Capture the cell that displays the provided text and extract its [X, Y] central coordinate. 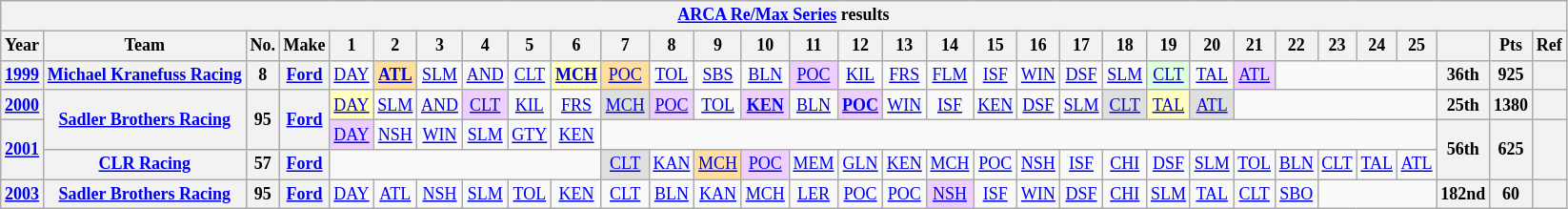
13 [904, 46]
3 [440, 46]
SBS [718, 74]
36th [1463, 74]
11 [814, 46]
182nd [1463, 195]
FLM [950, 74]
2 [395, 46]
1999 [23, 74]
22 [1296, 46]
2000 [23, 105]
4 [485, 46]
9 [718, 46]
625 [1511, 149]
56th [1463, 149]
2001 [23, 149]
925 [1511, 74]
60 [1511, 195]
12 [861, 46]
Pts [1511, 46]
No. [263, 46]
CLR Racing [145, 164]
21 [1254, 46]
16 [1038, 46]
2003 [23, 195]
1380 [1511, 105]
24 [1377, 46]
Make [305, 46]
Ref [1549, 46]
57 [263, 164]
ARCA Re/Max Series results [783, 15]
17 [1081, 46]
20 [1212, 46]
GTY [530, 134]
6 [577, 46]
LER [814, 195]
15 [995, 46]
14 [950, 46]
MEM [814, 164]
10 [765, 46]
5 [530, 46]
23 [1337, 46]
25 [1417, 46]
Year [23, 46]
SBO [1296, 195]
Team [145, 46]
19 [1169, 46]
7 [625, 46]
18 [1125, 46]
25th [1463, 105]
1 [352, 46]
GLN [861, 164]
Michael Kranefuss Racing [145, 74]
